From the cell containing the given text, extract its center point as [X, Y] coordinate. 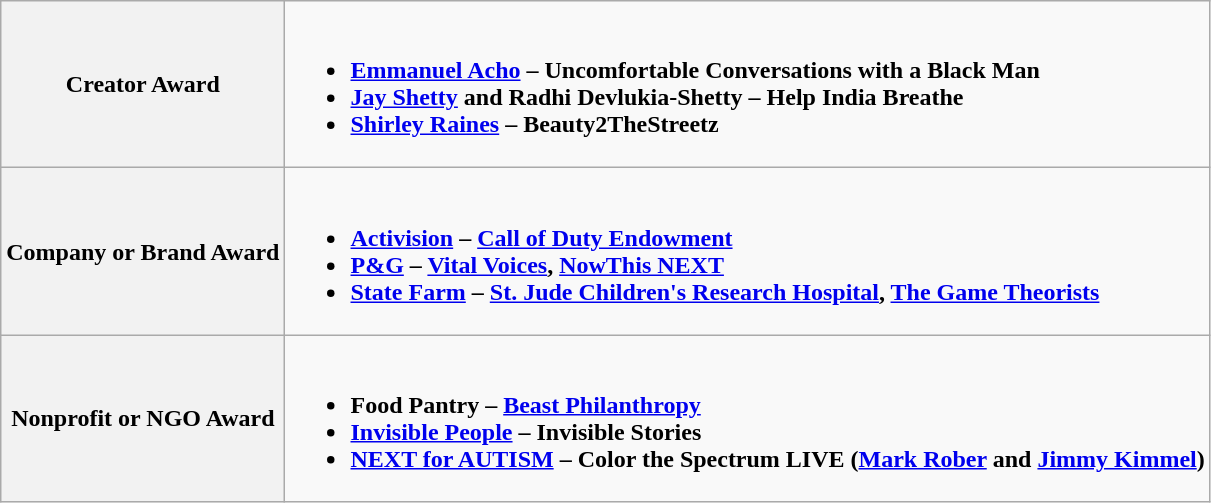
Creator Award [143, 84]
Company or Brand Award [143, 252]
Nonprofit or NGO Award [143, 418]
Food Pantry – Beast PhilanthropyInvisible People – Invisible StoriesNEXT for AUTISM – Color the Spectrum LIVE (Mark Rober and Jimmy Kimmel) [748, 418]
Activision – Call of Duty EndowmentP&G – Vital Voices, NowThis NEXTState Farm – St. Jude Children's Research Hospital, The Game Theorists [748, 252]
